Detect which cell encompasses the target text, then output its (X, Y) center coordinate. 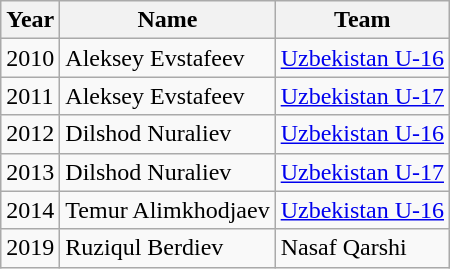
2012 (30, 134)
2014 (30, 210)
Year (30, 20)
2011 (30, 96)
Nasaf Qarshi (362, 248)
2019 (30, 248)
Ruziqul Berdiev (168, 248)
Temur Alimkhodjaev (168, 210)
Team (362, 20)
2013 (30, 172)
Name (168, 20)
2010 (30, 58)
